Locate the cell with the specified text and output its [x, y] center coordinate. 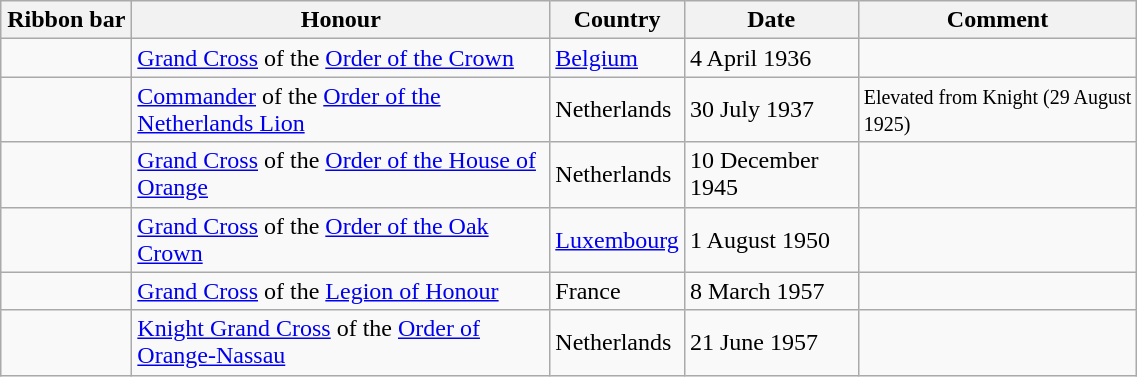
Grand Cross of the Order of the Crown [341, 58]
Country [618, 20]
Date [771, 20]
Commander of the Order of the Netherlands Lion [341, 110]
Honour [341, 20]
8 March 1957 [771, 291]
Grand Cross of the Order of the House of Orange [341, 174]
Elevated from Knight (29 August 1925) [998, 110]
Luxembourg [618, 240]
Ribbon bar [66, 20]
Knight Grand Cross of the Order of Orange-Nassau [341, 342]
21 June 1957 [771, 342]
Belgium [618, 58]
Grand Cross of the Legion of Honour [341, 291]
10 December 1945 [771, 174]
Comment [998, 20]
1 August 1950 [771, 240]
France [618, 291]
Grand Cross of the Order of the Oak Crown [341, 240]
4 April 1936 [771, 58]
30 July 1937 [771, 110]
